Detect which cell encompasses the target text, then output its [x, y] center coordinate. 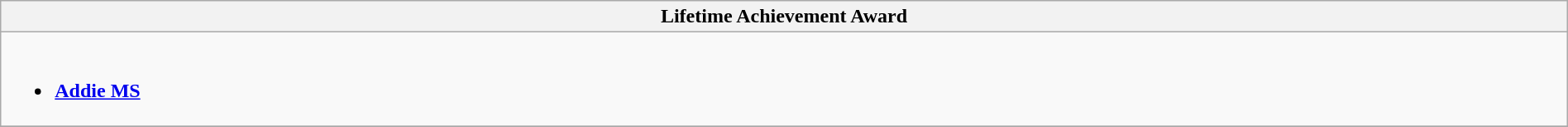
Lifetime Achievement Award [784, 17]
Addie MS [784, 80]
